Pinpoint the cell where the given text exists, returning its (X, Y) midpoint coordinate. 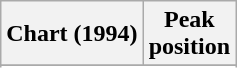
Peak position (189, 34)
Chart (1994) (72, 34)
